Extract the (x, y) coordinate from the center of the cell holding the provided text.  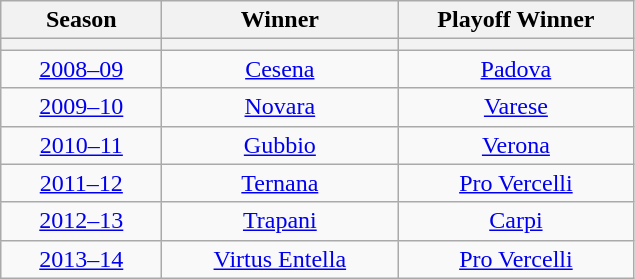
Verona (516, 145)
Ternana (280, 183)
Novara (280, 107)
2010–11 (82, 145)
Cesena (280, 69)
Virtus Entella (280, 259)
2011–12 (82, 183)
2012–13 (82, 221)
2009–10 (82, 107)
Varese (516, 107)
Winner (280, 20)
Padova (516, 69)
Gubbio (280, 145)
Trapani (280, 221)
2008–09 (82, 69)
Carpi (516, 221)
Season (82, 20)
2013–14 (82, 259)
Playoff Winner (516, 20)
